Determine the [x, y] coordinate at the center of the cell enclosing the given text.  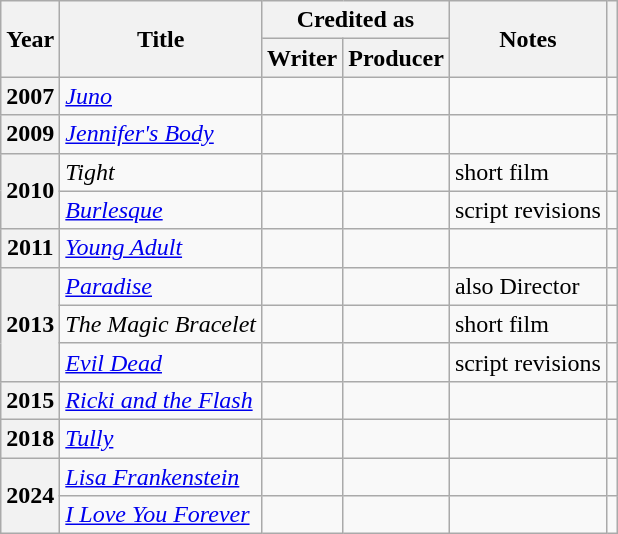
Evil Dead [161, 362]
Young Adult [161, 248]
I Love You Forever [161, 515]
Year [30, 39]
2015 [30, 400]
Paradise [161, 286]
2009 [30, 134]
2018 [30, 438]
The Magic Bracelet [161, 324]
2010 [30, 191]
Tully [161, 438]
Credited as [355, 20]
Juno [161, 96]
Jennifer's Body [161, 134]
Writer [302, 58]
Burlesque [161, 210]
2007 [30, 96]
Ricki and the Flash [161, 400]
2024 [30, 496]
2013 [30, 324]
Notes [528, 39]
Title [161, 39]
Producer [396, 58]
Tight [161, 172]
2011 [30, 248]
also Director [528, 286]
Lisa Frankenstein [161, 477]
